Search for the cell housing the specified text and yield its [X, Y] center coordinate. 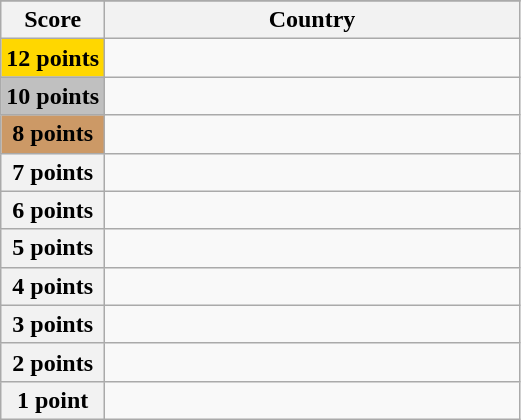
1 point [53, 400]
3 points [53, 324]
5 points [53, 248]
8 points [53, 134]
10 points [53, 96]
6 points [53, 210]
Score [53, 20]
4 points [53, 286]
12 points [53, 58]
2 points [53, 362]
7 points [53, 172]
Country [312, 20]
